Detect which cell encompasses the target text, then output its (x, y) center coordinate. 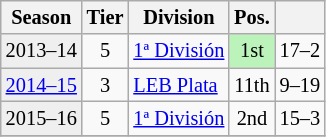
Tier (106, 17)
2013–14 (42, 51)
17–2 (300, 51)
9–19 (300, 85)
1st (252, 51)
3 (106, 85)
11th (252, 85)
LEB Plata (178, 85)
2nd (252, 118)
2014–15 (42, 85)
Pos. (252, 17)
15–3 (300, 118)
Season (42, 17)
2015–16 (42, 118)
Division (178, 17)
